Output the [X, Y] coordinate of the center of the cell containing the given text.  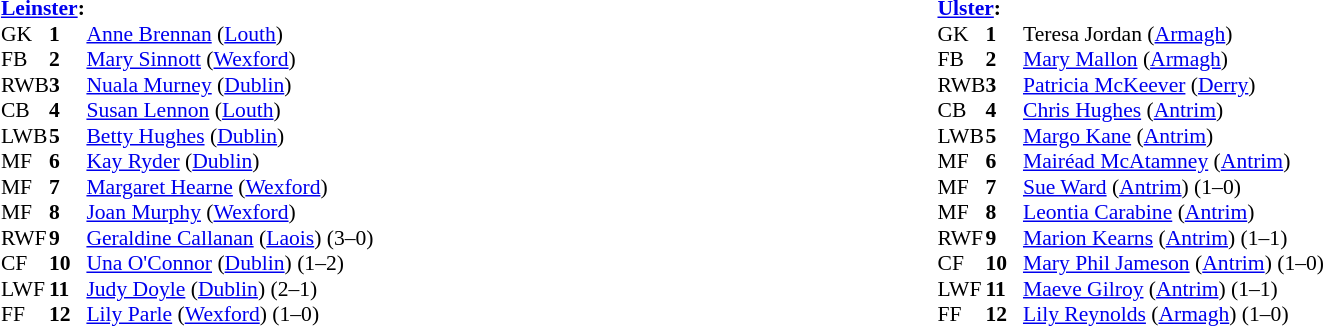
Joan Murphy (Wexford) [230, 213]
Geraldine Callanan (Laois) (3–0) [230, 238]
Judy Doyle (Dublin) (2–1) [230, 289]
Una O'Connor (Dublin) (1–2) [230, 263]
Nuala Murney (Dublin) [230, 85]
Susan Lennon (Louth) [230, 111]
Kay Ryder (Dublin) [230, 161]
Mary Sinnott (Wexford) [230, 59]
Margaret Hearne (Wexford) [230, 187]
Anne Brennan (Louth) [230, 34]
Betty Hughes (Dublin) [230, 136]
